Determine the (X, Y) coordinate at the center of the cell enclosing the given text.  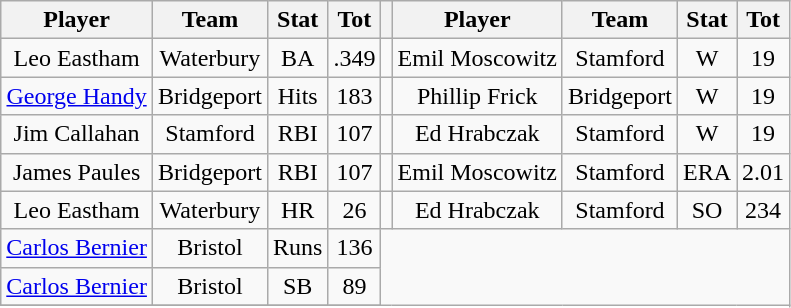
234 (764, 210)
2.01 (764, 172)
SB (297, 286)
Hits (297, 96)
183 (354, 96)
89 (354, 286)
George Handy (77, 96)
Runs (297, 248)
ERA (706, 172)
136 (354, 248)
HR (297, 210)
BA (297, 58)
SO (706, 210)
Jim Callahan (77, 134)
26 (354, 210)
.349 (354, 58)
Phillip Frick (477, 96)
James Paules (77, 172)
